Search for the cell housing the specified text and yield its (x, y) center coordinate. 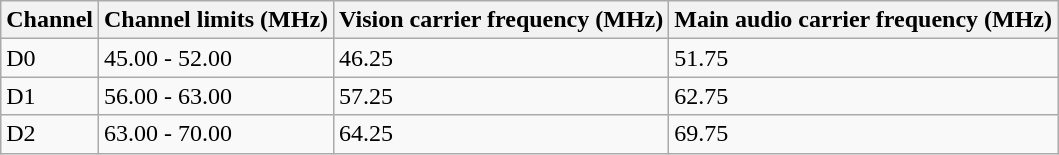
63.00 - 70.00 (216, 134)
Main audio carrier frequency (MHz) (864, 20)
46.25 (502, 58)
56.00 - 63.00 (216, 96)
57.25 (502, 96)
D1 (50, 96)
64.25 (502, 134)
Vision carrier frequency (MHz) (502, 20)
51.75 (864, 58)
Channel limits (MHz) (216, 20)
45.00 - 52.00 (216, 58)
Channel (50, 20)
69.75 (864, 134)
D2 (50, 134)
62.75 (864, 96)
D0 (50, 58)
